Scan for the cell matching the given text and deliver its [X, Y] coordinate at center. 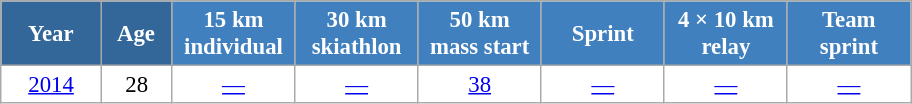
2014 [52, 85]
Age [136, 34]
Year [52, 34]
Sprint [602, 34]
15 km individual [234, 34]
38 [480, 85]
30 km skiathlon [356, 34]
Team sprint [848, 34]
50 km mass start [480, 34]
4 × 10 km relay [726, 34]
28 [136, 85]
